From the cell containing the given text, extract its center point as [X, Y] coordinate. 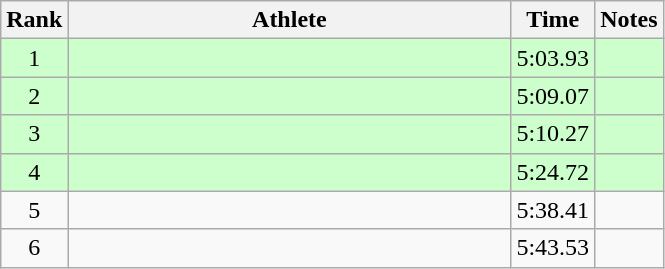
5:10.27 [553, 134]
5:38.41 [553, 210]
5:03.93 [553, 58]
Rank [34, 20]
Athlete [290, 20]
3 [34, 134]
5:09.07 [553, 96]
2 [34, 96]
Time [553, 20]
5:24.72 [553, 172]
1 [34, 58]
6 [34, 248]
5 [34, 210]
Notes [629, 20]
5:43.53 [553, 248]
4 [34, 172]
